For the text-containing cell, return its midpoint in [x, y] coordinate format. 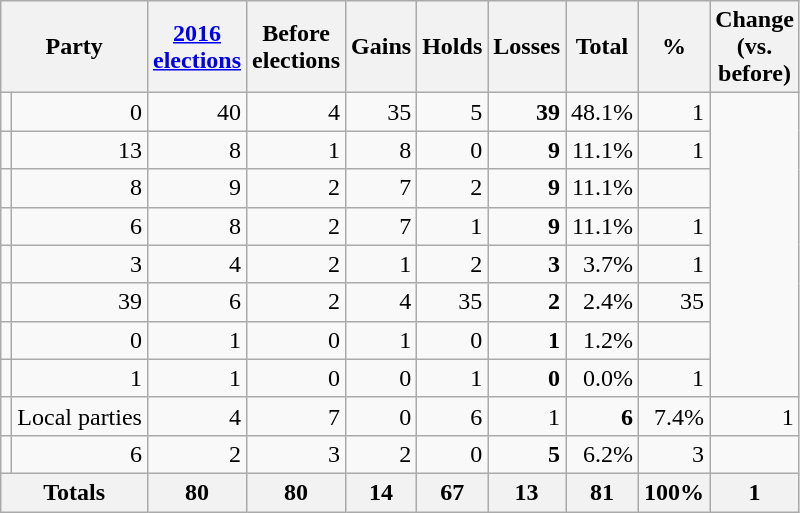
40 [196, 112]
Gains [382, 47]
14 [382, 492]
Before elections [296, 47]
Local parties [80, 416]
Total [602, 47]
2.4% [602, 302]
Party [74, 47]
67 [452, 492]
Losses [527, 47]
Holds [452, 47]
0.0% [602, 378]
Change (vs. before) [755, 47]
6.2% [602, 454]
2016 elections [196, 47]
81 [602, 492]
48.1% [602, 112]
Totals [74, 492]
100% [674, 492]
1.2% [602, 340]
% [674, 47]
7.4% [674, 416]
3.7% [602, 264]
